Detect which cell encompasses the target text, then output its [x, y] center coordinate. 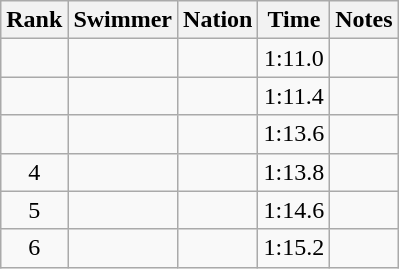
4 [34, 172]
1:14.6 [294, 210]
5 [34, 210]
Notes [364, 20]
1:13.6 [294, 134]
Swimmer [123, 20]
Time [294, 20]
Rank [34, 20]
1:11.0 [294, 58]
1:13.8 [294, 172]
1:11.4 [294, 96]
1:15.2 [294, 248]
Nation [218, 20]
6 [34, 248]
